Find where the given text appears and provide that cell's center as (x, y) coordinate. 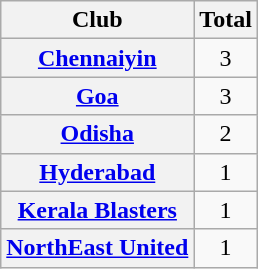
NorthEast United (98, 248)
Club (98, 20)
2 (226, 134)
Goa (98, 96)
Chennaiyin (98, 58)
Kerala Blasters (98, 210)
Odisha (98, 134)
Total (226, 20)
Hyderabad (98, 172)
